Return [x, y] of the center of cell containing provided text 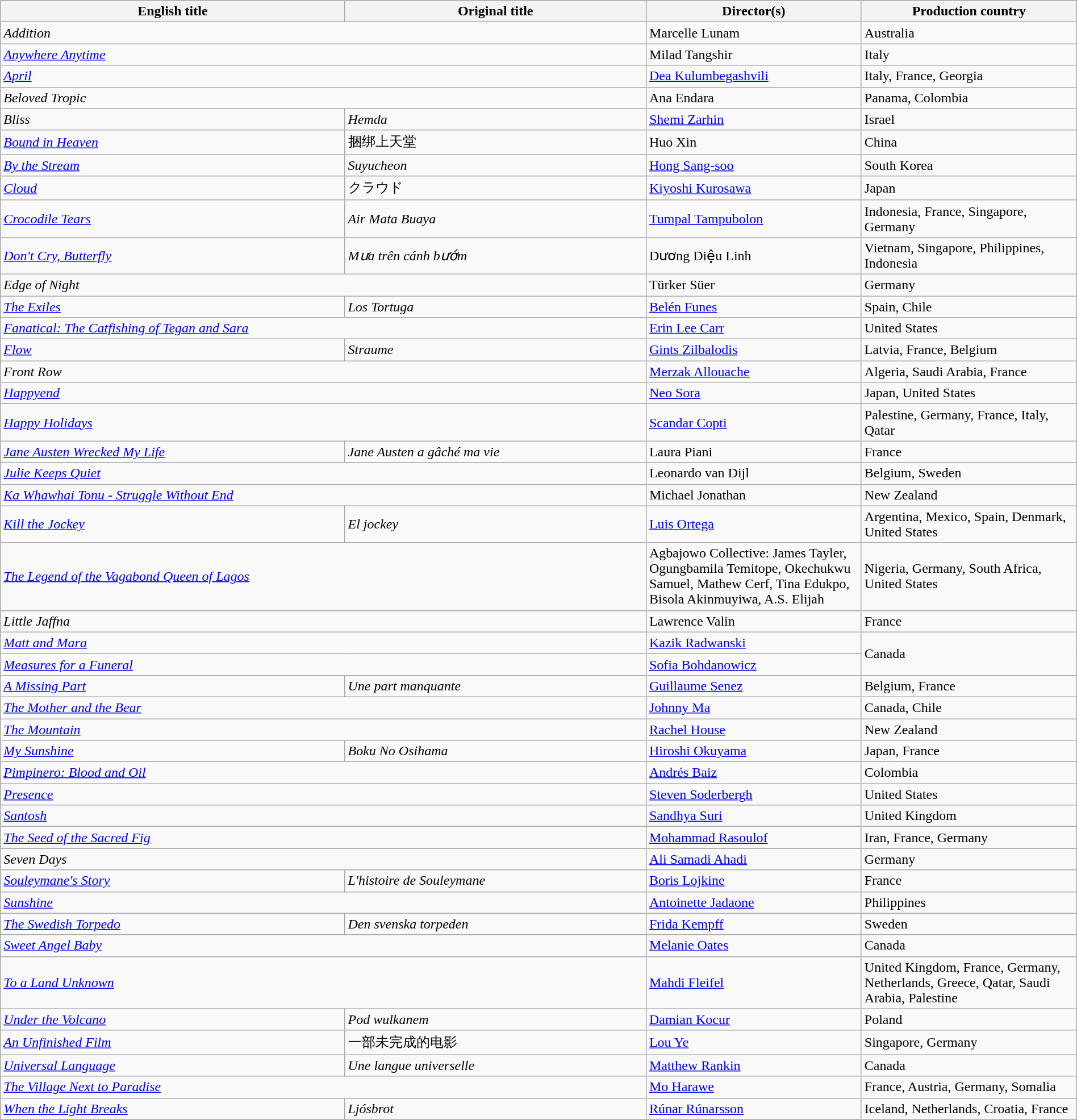
Under the Volcano [173, 1019]
捆绑上天堂 [495, 142]
South Korea [969, 165]
Hiroshi Okuyama [753, 751]
Boris Lojkine [753, 881]
The Swedish Torpedo [173, 924]
Matt and Mara [324, 643]
Belén Funes [753, 306]
Colombia [969, 773]
Gints Zilbalodis [753, 350]
El jockey [495, 524]
Rúnar Rúnarsson [753, 1109]
Italy [969, 55]
Belgium, France [969, 686]
Leonardo van Dijl [753, 473]
Laura Piani [753, 452]
Tumpal Tampubolon [753, 218]
China [969, 142]
Happyend [324, 393]
Happy Holidays [324, 423]
Mohammad Rasoulof [753, 838]
By the Stream [173, 165]
April [324, 76]
Hong Sang-soo [753, 165]
When the Light Breaks [173, 1109]
Johnny Ma [753, 707]
Beloved Tropic [324, 98]
Steven Soderbergh [753, 794]
Japan, United States [969, 393]
Anywhere Anytime [324, 55]
Merzak Allouache [753, 372]
Julie Keeps Quiet [324, 473]
Türker Süer [753, 285]
Measures for a Funeral [324, 664]
Straume [495, 350]
Scandar Copti [753, 423]
Universal Language [173, 1065]
Japan [969, 189]
Ka Whawhai Tonu - Struggle Without End [324, 495]
Frida Kempff [753, 924]
Santosh [324, 816]
Boku No Osihama [495, 751]
Argentina, Mexico, Spain, Denmark, United States [969, 524]
United Kingdom [969, 816]
An Unfinished Film [173, 1042]
Matthew Rankin [753, 1065]
Souleymane's Story [173, 881]
Palestine, Germany, France, Italy, Qatar [969, 423]
The Exiles [173, 306]
Sandhya Suri [753, 816]
To a Land Unknown [324, 982]
Front Row [324, 372]
Don't Cry, Butterfly [173, 256]
Lawrence Valin [753, 621]
Une part manquante [495, 686]
Air Mata Buaya [495, 218]
Rachel House [753, 729]
Mưa trên cánh bướm [495, 256]
Iceland, Netherlands, Croatia, France [969, 1109]
The Mountain [324, 729]
一部未完成的电影 [495, 1042]
Vietnam, Singapore, Philippines, Indonesia [969, 256]
Marcelle Lunam [753, 33]
Los Tortuga [495, 306]
Agbajowo Collective: James Tayler, Ogungbamila Temitope, Okechukwu Samuel, Mathew Cerf, Tina Edukpo, Bisola Akinmuyiwa, A.S. Elijah [753, 576]
Algeria, Saudi Arabia, France [969, 372]
Spain, Chile [969, 306]
Milad Tangshir [753, 55]
Australia [969, 33]
Bliss [173, 119]
My Sunshine [173, 751]
Sweden [969, 924]
Mo Harawe [753, 1087]
Erin Lee Carr [753, 328]
Antoinette Jadaone [753, 902]
Iran, France, Germany [969, 838]
Kazik Radwanski [753, 643]
Kill the Jockey [173, 524]
Edge of Night [324, 285]
Crocodile Tears [173, 218]
A Missing Part [173, 686]
Damian Kocur [753, 1019]
Une langue universelle [495, 1065]
Original title [495, 11]
The Mother and the Bear [324, 707]
France, Austria, Germany, Somalia [969, 1087]
Bound in Heaven [173, 142]
Production country [969, 11]
Shemi Zarhin [753, 119]
United Kingdom, France, Germany, Netherlands, Greece, Qatar, Saudi Arabia, Palestine [969, 982]
Pod wulkanem [495, 1019]
Sofia Bohdanowicz [753, 664]
Kiyoshi Kurosawa [753, 189]
Guillaume Senez [753, 686]
Philippines [969, 902]
Nigeria, Germany, South Africa, United States [969, 576]
Panama, Colombia [969, 98]
Dương Diệu Linh [753, 256]
Seven Days [324, 859]
Sunshine [324, 902]
Canada, Chile [969, 707]
Sweet Angel Baby [324, 946]
Jane Austen a gâché ma vie [495, 452]
Luis Ortega [753, 524]
English title [173, 11]
Huo Xin [753, 142]
Lou Ye [753, 1042]
Mahdi Fleifel [753, 982]
Neo Sora [753, 393]
The Village Next to Paradise [324, 1087]
The Legend of the Vagabond Queen of Lagos [324, 576]
Ali Samadi Ahadi [753, 859]
Andrés Baiz [753, 773]
Michael Jonathan [753, 495]
クラウド [495, 189]
Indonesia, France, Singapore, Germany [969, 218]
Den svenska torpeden [495, 924]
Poland [969, 1019]
L'histoire de Souleymane [495, 881]
The Seed of the Sacred Fig [324, 838]
Pimpinero: Blood and Oil [324, 773]
Suyucheon [495, 165]
Little Jaffna [324, 621]
Italy, France, Georgia [969, 76]
Flow [173, 350]
Fanatical: The Catfishing of Tegan and Sara [324, 328]
Japan, France [969, 751]
Director(s) [753, 11]
Hemda [495, 119]
Melanie Oates [753, 946]
Cloud [173, 189]
Dea Kulumbegashvili [753, 76]
Presence [324, 794]
Latvia, France, Belgium [969, 350]
Singapore, Germany [969, 1042]
Addition [324, 33]
Ana Endara [753, 98]
Ljósbrot [495, 1109]
Jane Austen Wrecked My Life [173, 452]
Belgium, Sweden [969, 473]
Israel [969, 119]
